Capture the cell that displays the provided text and extract its [X, Y] central coordinate. 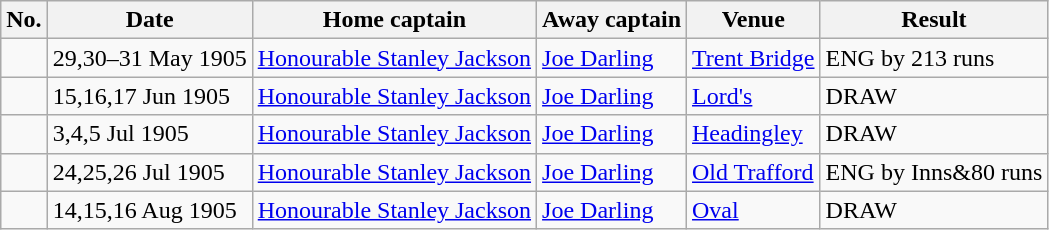
Headingley [754, 134]
Result [934, 20]
Old Trafford [754, 172]
Lord's [754, 96]
Home captain [394, 20]
3,4,5 Jul 1905 [150, 134]
29,30–31 May 1905 [150, 58]
Oval [754, 210]
14,15,16 Aug 1905 [150, 210]
24,25,26 Jul 1905 [150, 172]
15,16,17 Jun 1905 [150, 96]
ENG by Inns&80 runs [934, 172]
Away captain [612, 20]
ENG by 213 runs [934, 58]
Venue [754, 20]
Date [150, 20]
Trent Bridge [754, 58]
No. [24, 20]
